Output the [X, Y] coordinate of the center of the cell containing the given text.  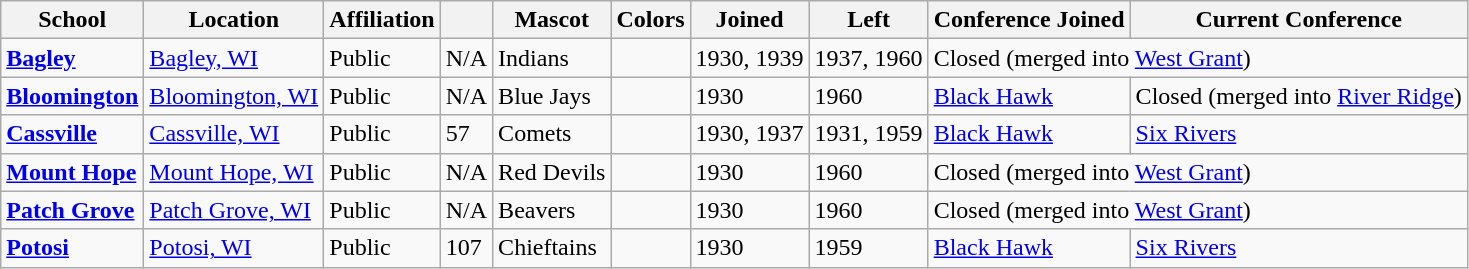
School [72, 20]
Potosi, WI [234, 248]
Bagley [72, 58]
Bloomington, WI [234, 96]
Mount Hope [72, 172]
1937, 1960 [868, 58]
1959 [868, 248]
Blue Jays [552, 96]
Colors [650, 20]
Cassville [72, 134]
Patch Grove [72, 210]
Potosi [72, 248]
Chieftains [552, 248]
Closed (merged into River Ridge) [1298, 96]
Bagley, WI [234, 58]
Joined [750, 20]
Cassville, WI [234, 134]
Current Conference [1298, 20]
Comets [552, 134]
Conference Joined [1029, 20]
Mascot [552, 20]
Bloomington [72, 96]
Left [868, 20]
Patch Grove, WI [234, 210]
Location [234, 20]
Beavers [552, 210]
1931, 1959 [868, 134]
107 [466, 248]
Affiliation [382, 20]
Indians [552, 58]
1930, 1937 [750, 134]
Mount Hope, WI [234, 172]
1930, 1939 [750, 58]
57 [466, 134]
Red Devils [552, 172]
